From the cell containing the given text, extract its center point as [x, y] coordinate. 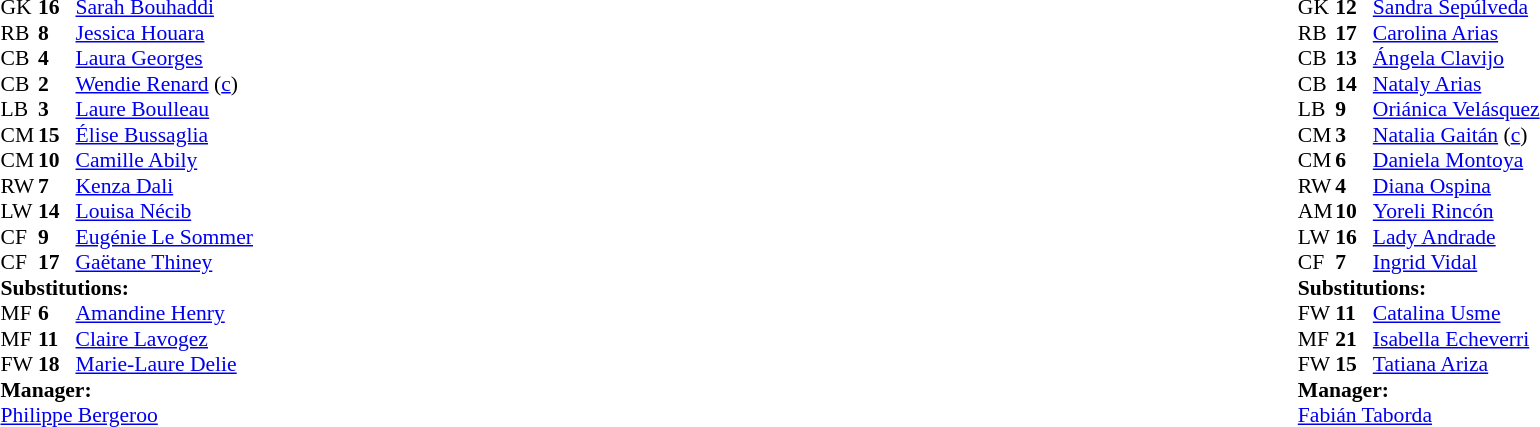
Ingrid Vidal [1456, 263]
Eugénie Le Sommer [164, 237]
Catalina Usme [1456, 313]
Oriánica Velásquez [1456, 109]
Yoreli Rincón [1456, 211]
Élise Bussaglia [164, 135]
21 [1354, 339]
AM [1317, 211]
Diana Ospina [1456, 186]
Lady Andrade [1456, 237]
Isabella Echeverri [1456, 339]
8 [57, 33]
Marie-Laure Delie [164, 365]
Gaëtane Thiney [164, 263]
2 [57, 84]
Wendie Renard (c) [164, 84]
Ángela Clavijo [1456, 59]
Tatiana Ariza [1456, 365]
16 [1354, 237]
18 [57, 365]
Louisa Nécib [164, 211]
13 [1354, 59]
Daniela Montoya [1456, 161]
Amandine Henry [164, 313]
Natalia Gaitán (c) [1456, 135]
Claire Lavogez [164, 339]
Carolina Arias [1456, 33]
Nataly Arias [1456, 84]
Kenza Dali [164, 186]
Jessica Houara [164, 33]
Laura Georges [164, 59]
Laure Boulleau [164, 109]
Camille Abily [164, 161]
